Pinpoint the cell where the given text exists, returning its [x, y] midpoint coordinate. 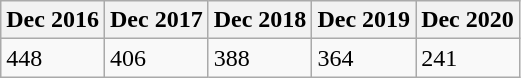
241 [468, 58]
Dec 2018 [260, 20]
Dec 2019 [364, 20]
Dec 2017 [156, 20]
364 [364, 58]
Dec 2020 [468, 20]
448 [53, 58]
Dec 2016 [53, 20]
388 [260, 58]
406 [156, 58]
